Output the (x, y) coordinate of the center of the cell containing the given text.  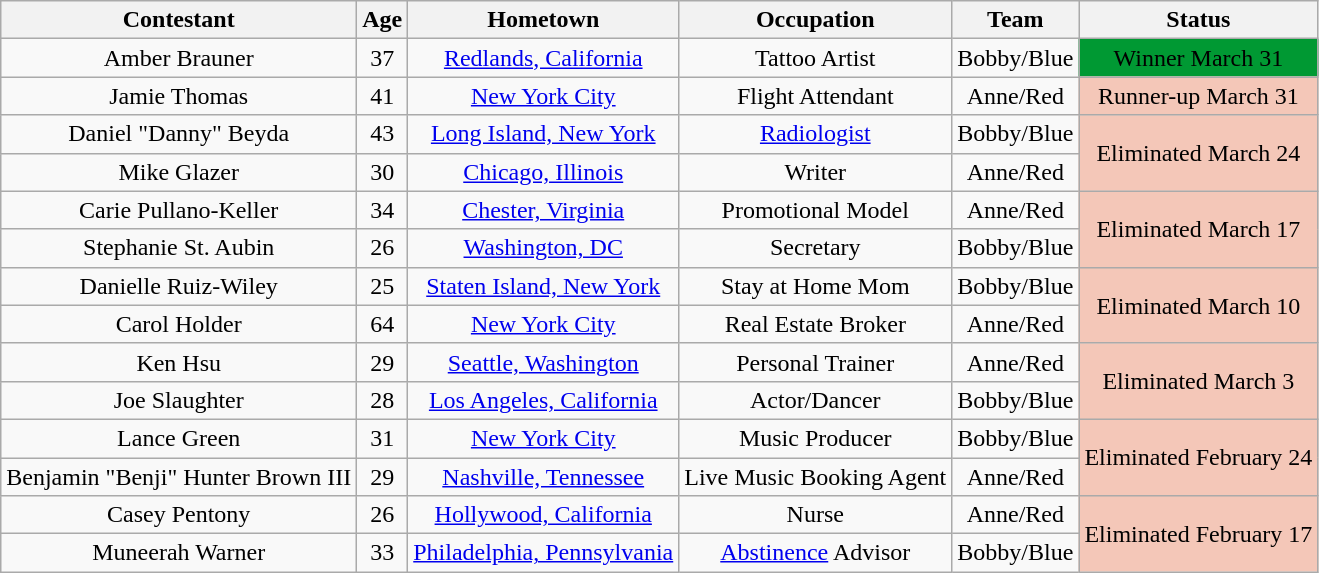
Runner-up March 31 (1198, 96)
Eliminated March 10 (1198, 305)
Hometown (544, 20)
Washington, DC (544, 248)
Staten Island, New York (544, 286)
Abstinence Advisor (816, 553)
41 (382, 96)
28 (382, 400)
Eliminated March 3 (1198, 381)
Los Angeles, California (544, 400)
Long Island, New York (544, 134)
Personal Trainer (816, 362)
Writer (816, 172)
Danielle Ruiz-Wiley (179, 286)
Eliminated February 24 (1198, 457)
Jamie Thomas (179, 96)
Muneerah Warner (179, 553)
Age (382, 20)
Nashville, Tennessee (544, 477)
Status (1198, 20)
Joe Slaughter (179, 400)
Amber Brauner (179, 58)
Tattoo Artist (816, 58)
Stay at Home Mom (816, 286)
Stephanie St. Aubin (179, 248)
Carol Holder (179, 324)
30 (382, 172)
Carie Pullano-Keller (179, 210)
Casey Pentony (179, 515)
Secretary (816, 248)
Flight Attendant (816, 96)
Chester, Virginia (544, 210)
Eliminated March 24 (1198, 153)
Redlands, California (544, 58)
Winner March 31 (1198, 58)
Contestant (179, 20)
25 (382, 286)
34 (382, 210)
Music Producer (816, 438)
Nurse (816, 515)
Philadelphia, Pennsylvania (544, 553)
33 (382, 553)
Real Estate Broker (816, 324)
Live Music Booking Agent (816, 477)
Daniel "Danny" Beyda (179, 134)
Eliminated March 17 (1198, 229)
Seattle, Washington (544, 362)
Eliminated February 17 (1198, 534)
Hollywood, California (544, 515)
Radiologist (816, 134)
Team (1016, 20)
Mike Glazer (179, 172)
Benjamin "Benji" Hunter Brown III (179, 477)
Ken Hsu (179, 362)
37 (382, 58)
Promotional Model (816, 210)
31 (382, 438)
43 (382, 134)
Actor/Dancer (816, 400)
64 (382, 324)
Lance Green (179, 438)
Chicago, Illinois (544, 172)
Occupation (816, 20)
